From the cell containing the given text, extract its center point as (X, Y) coordinate. 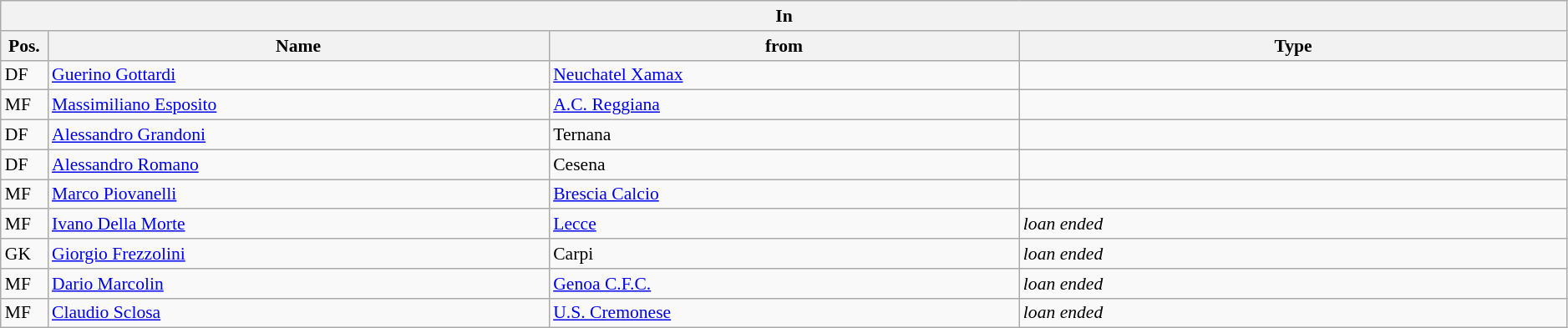
Dario Marcolin (298, 284)
Ivano Della Morte (298, 225)
Ternana (784, 135)
Brescia Calcio (784, 194)
Cesena (784, 164)
Alessandro Romano (298, 164)
U.S. Cremonese (784, 313)
Neuchatel Xamax (784, 75)
Lecce (784, 225)
In (784, 16)
Massimiliano Esposito (298, 105)
from (784, 46)
Claudio Sclosa (298, 313)
Giorgio Frezzolini (298, 254)
Guerino Gottardi (298, 75)
Name (298, 46)
Alessandro Grandoni (298, 135)
Pos. (24, 46)
A.C. Reggiana (784, 105)
Carpi (784, 254)
Type (1293, 46)
GK (24, 254)
Genoa C.F.C. (784, 284)
Marco Piovanelli (298, 194)
